Pinpoint the cell where the given text exists, returning its [X, Y] midpoint coordinate. 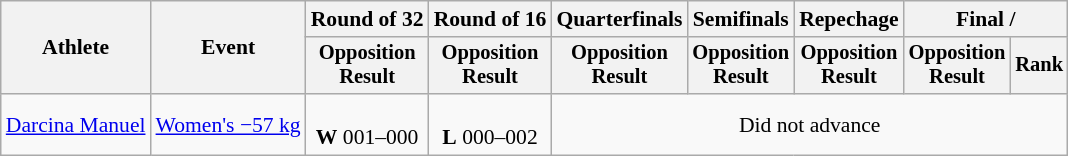
Final / [986, 19]
Event [228, 48]
Did not advance [809, 124]
Repechage [849, 19]
Quarterfinals [619, 19]
Athlete [76, 48]
L 000–002 [490, 124]
Rank [1039, 66]
Round of 16 [490, 19]
Darcina Manuel [76, 124]
W 001–000 [368, 124]
Women's −57 kg [228, 124]
Semifinals [740, 19]
Round of 32 [368, 19]
